Detect which cell encompasses the target text, then output its [X, Y] center coordinate. 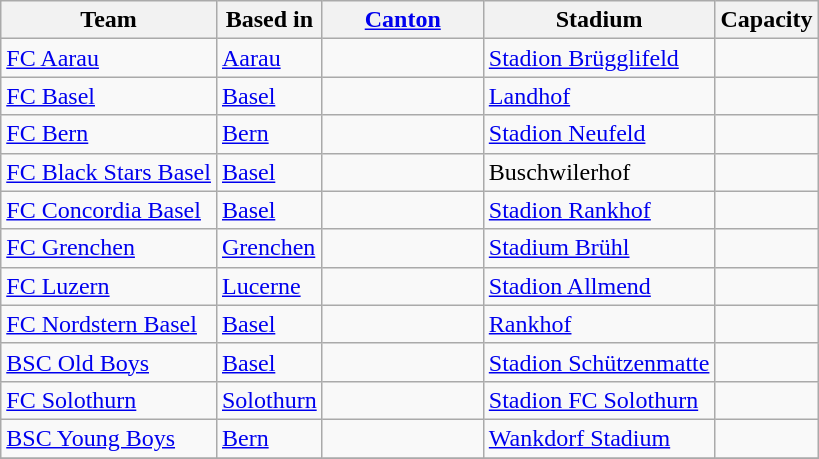
Stadion FC Solothurn [599, 400]
BSC Young Boys [109, 438]
Solothurn [269, 400]
Lucerne [269, 286]
Wankdorf Stadium [599, 438]
FC Luzern [109, 286]
Stadion Schützenmatte [599, 362]
Landhof [599, 96]
Stadion Rankhof [599, 210]
Canton [402, 20]
Aarau [269, 58]
FC Concordia Basel [109, 210]
Rankhof [599, 324]
Stadion Allmend [599, 286]
Based in [269, 20]
Team [109, 20]
FC Solothurn [109, 400]
FC Basel [109, 96]
FC Bern [109, 134]
Stadion Brügglifeld [599, 58]
BSC Old Boys [109, 362]
FC Black Stars Basel [109, 172]
FC Nordstern Basel [109, 324]
Grenchen [269, 248]
Capacity [766, 20]
Stadion Neufeld [599, 134]
Stadium Brühl [599, 248]
Stadium [599, 20]
FC Aarau [109, 58]
Buschwilerhof [599, 172]
FC Grenchen [109, 248]
